Capture the cell that displays the provided text and extract its (x, y) central coordinate. 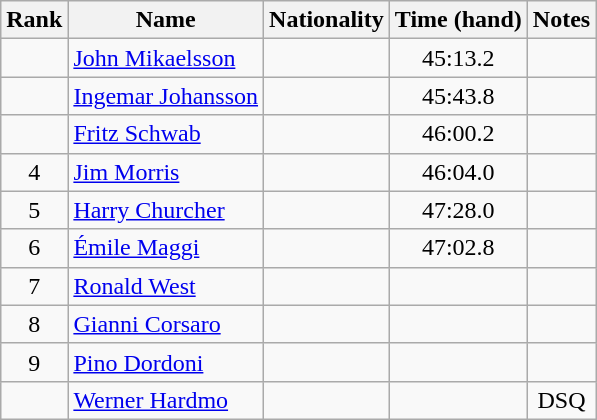
4 (34, 172)
8 (34, 324)
6 (34, 248)
5 (34, 210)
Ronald West (166, 286)
Ingemar Johansson (166, 96)
Fritz Schwab (166, 134)
7 (34, 286)
Pino Dordoni (166, 362)
Émile Maggi (166, 248)
46:00.2 (458, 134)
47:02.8 (458, 248)
46:04.0 (458, 172)
Notes (561, 20)
DSQ (561, 400)
Name (166, 20)
9 (34, 362)
Werner Hardmo (166, 400)
Harry Churcher (166, 210)
Rank (34, 20)
John Mikaelsson (166, 58)
47:28.0 (458, 210)
Jim Morris (166, 172)
45:13.2 (458, 58)
Nationality (327, 20)
45:43.8 (458, 96)
Gianni Corsaro (166, 324)
Time (hand) (458, 20)
